Search for the cell housing the specified text and yield its [X, Y] center coordinate. 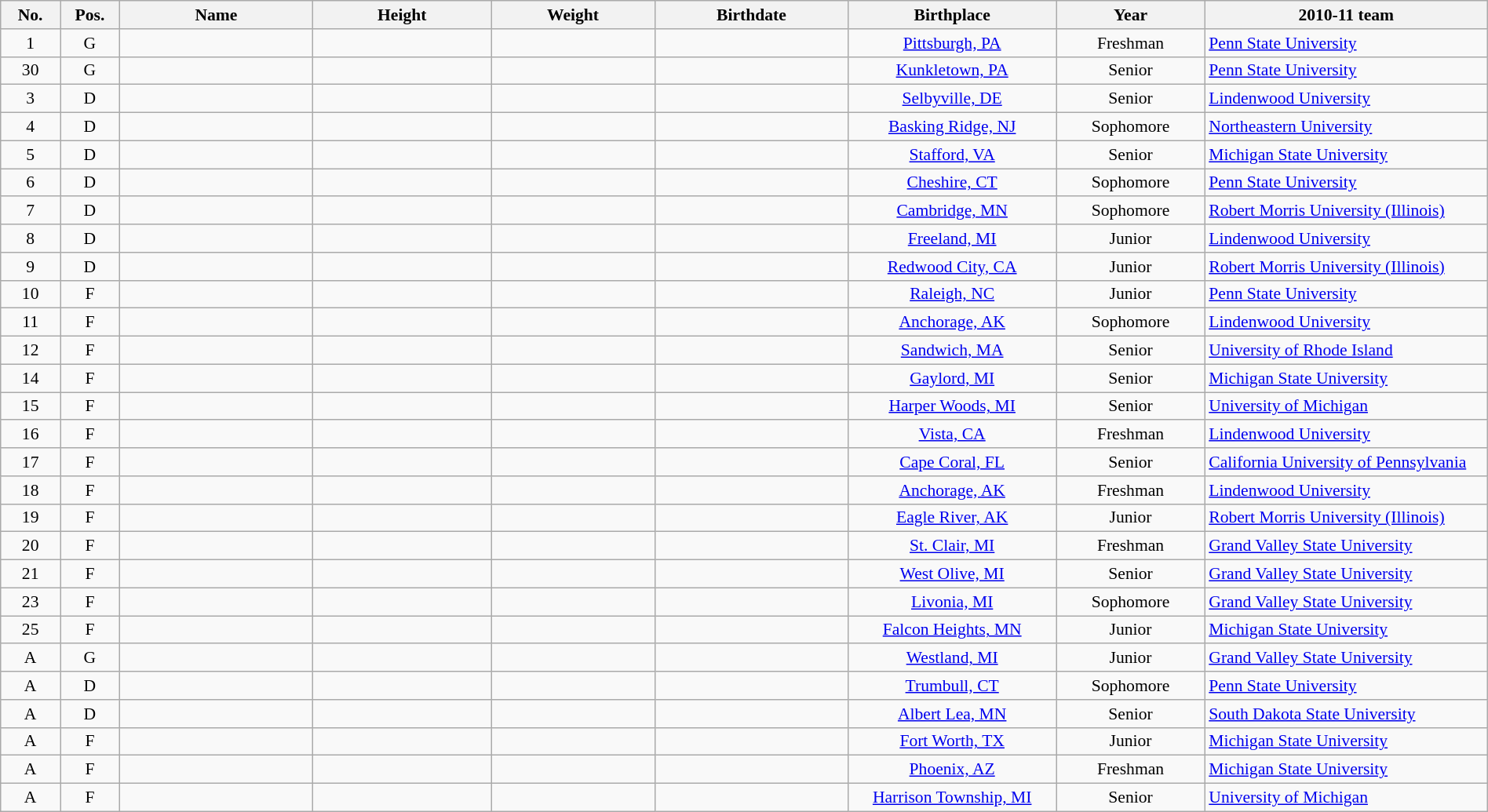
Fort Worth, TX [953, 741]
Gaylord, MI [953, 378]
Kunkletown, PA [953, 71]
Pittsburgh, PA [953, 43]
Cambridge, MN [953, 211]
30 [31, 71]
Livonia, MI [953, 602]
University of Rhode Island [1346, 351]
12 [31, 351]
Year [1130, 15]
9 [31, 267]
Pos. [90, 15]
Falcon Heights, MN [953, 630]
Phoenix, AZ [953, 770]
23 [31, 602]
20 [31, 546]
21 [31, 574]
Birthplace [953, 15]
South Dakota State University [1346, 714]
6 [31, 183]
8 [31, 239]
Northeastern University [1346, 127]
Albert Lea, MN [953, 714]
Westland, MI [953, 658]
Cheshire, CT [953, 183]
1 [31, 43]
Freeland, MI [953, 239]
7 [31, 211]
St. Clair, MI [953, 546]
Cape Coral, FL [953, 462]
19 [31, 518]
4 [31, 127]
Trumbull, CT [953, 686]
10 [31, 294]
Stafford, VA [953, 155]
Selbyville, DE [953, 99]
16 [31, 435]
3 [31, 99]
Vista, CA [953, 435]
Redwood City, CA [953, 267]
2010-11 team [1346, 15]
Birthdate [751, 15]
Harper Woods, MI [953, 406]
California University of Pennsylvania [1346, 462]
17 [31, 462]
18 [31, 490]
Harrison Township, MI [953, 798]
Basking Ridge, NJ [953, 127]
Eagle River, AK [953, 518]
Name [216, 15]
25 [31, 630]
14 [31, 378]
No. [31, 15]
West Olive, MI [953, 574]
Raleigh, NC [953, 294]
Height [402, 15]
11 [31, 322]
15 [31, 406]
5 [31, 155]
Weight [573, 15]
Sandwich, MA [953, 351]
